Search for the cell housing the specified text and yield its [X, Y] center coordinate. 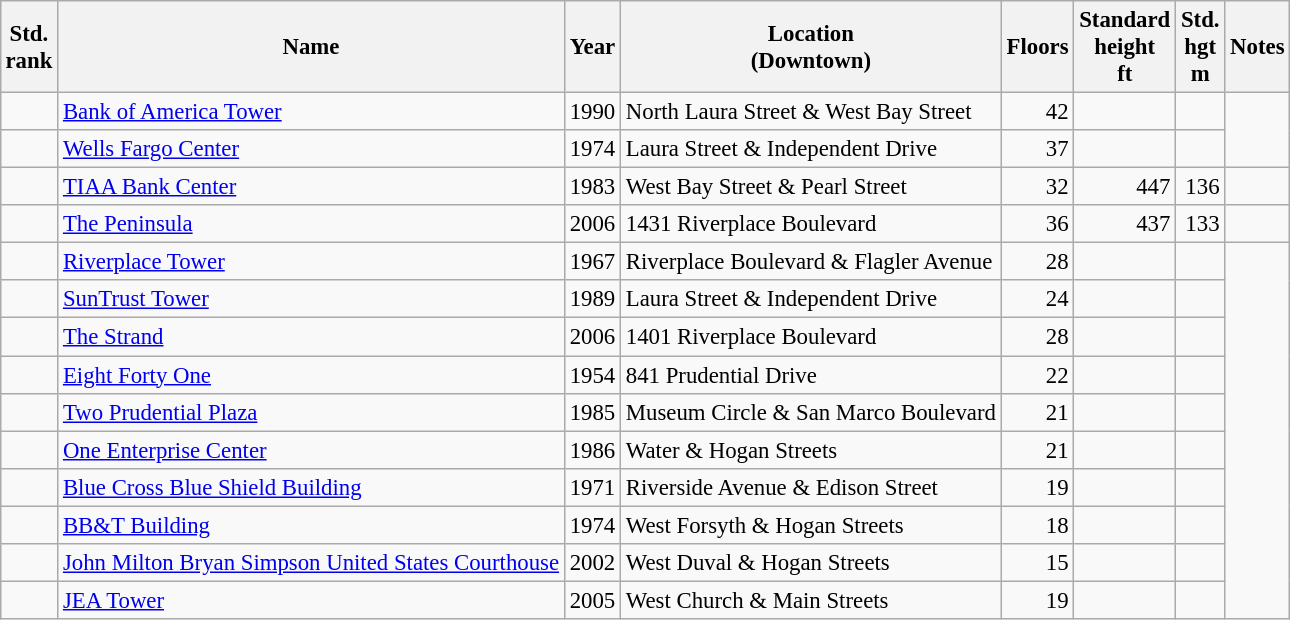
1989 [592, 299]
2005 [592, 600]
West Bay Street & Pearl Street [812, 187]
Std.hgtm [1200, 47]
Museum Circle & San Marco Boulevard [812, 412]
Wells Fargo Center [312, 149]
The Strand [312, 337]
42 [1038, 111]
Water & Hogan Streets [812, 450]
Riverside Avenue & Edison Street [812, 487]
West Church & Main Streets [812, 600]
133 [1200, 224]
West Duval & Hogan Streets [812, 562]
1971 [592, 487]
BB&T Building [312, 525]
24 [1038, 299]
TIAA Bank Center [312, 187]
SunTrust Tower [312, 299]
One Enterprise Center [312, 450]
Notes [1258, 47]
Bank of America Tower [312, 111]
15 [1038, 562]
1985 [592, 412]
841 Prudential Drive [812, 375]
36 [1038, 224]
Standardheightft [1125, 47]
Riverplace Boulevard & Flagler Avenue [812, 262]
Year [592, 47]
Std.rank [28, 47]
1967 [592, 262]
Name [312, 47]
John Milton Bryan Simpson United States Courthouse [312, 562]
Eight Forty One [312, 375]
37 [1038, 149]
Blue Cross Blue Shield Building [312, 487]
The Peninsula [312, 224]
22 [1038, 375]
1401 Riverplace Boulevard [812, 337]
32 [1038, 187]
West Forsyth & Hogan Streets [812, 525]
18 [1038, 525]
437 [1125, 224]
1990 [592, 111]
Location(Downtown) [812, 47]
North Laura Street & West Bay Street [812, 111]
Two Prudential Plaza [312, 412]
1431 Riverplace Boulevard [812, 224]
Riverplace Tower [312, 262]
447 [1125, 187]
Floors [1038, 47]
1986 [592, 450]
JEA Tower [312, 600]
1983 [592, 187]
1954 [592, 375]
136 [1200, 187]
2002 [592, 562]
